Return (x, y) of the center of cell containing provided text 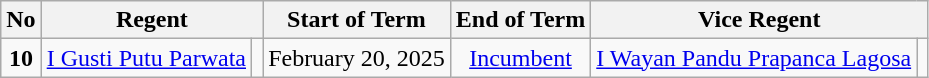
Incumbent (520, 58)
Regent (152, 20)
I Wayan Pandu Prapanca Lagosa (754, 58)
No (21, 20)
I Gusti Putu Parwata (146, 58)
February 20, 2025 (357, 58)
Start of Term (357, 20)
End of Term (520, 20)
Vice Regent (760, 20)
10 (21, 58)
